Pinpoint the cell where the given text exists, returning its (x, y) midpoint coordinate. 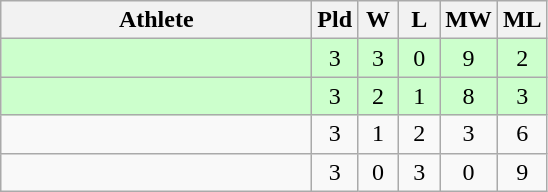
L (420, 20)
MW (469, 20)
ML (522, 20)
W (378, 20)
Pld (335, 20)
8 (469, 96)
6 (522, 134)
Athlete (156, 20)
